Extract the (x, y) coordinate from the center of the cell holding the provided text.  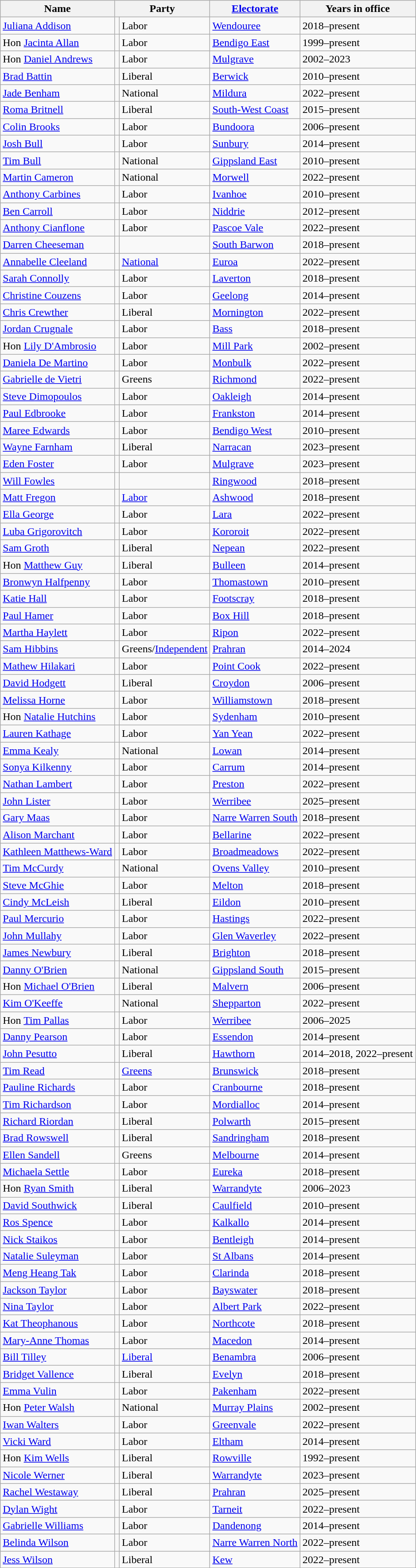
Melton (255, 885)
Clarinda (255, 1273)
John Lister (58, 801)
Brad Battin (58, 76)
Bulleen (255, 565)
Lara (255, 515)
Darren Cheeseman (58, 245)
Will Fowles (58, 480)
South-West Coast (255, 110)
Albert Park (255, 1307)
Hon Daniel Andrews (58, 59)
Glen Waverley (255, 936)
Tarneit (255, 1509)
Bronwyn Halfpenny (58, 582)
Kew (255, 1559)
Belinda Wilson (58, 1542)
Roma Britnell (58, 110)
Preston (255, 784)
Eureka (255, 1172)
Evelyn (255, 1374)
Bayswater (255, 1290)
Emma Kealy (58, 751)
Bundoora (255, 127)
Richmond (255, 379)
Danny O'Brien (58, 969)
Tim Richardson (58, 1104)
Gippsland East (255, 160)
Greens/Independent (165, 649)
Gabrielle de Vietri (58, 379)
Ella George (58, 515)
Laverton (255, 279)
Jess Wilson (58, 1559)
Polwarth (255, 1121)
Years in office (358, 9)
Melbourne (255, 1155)
Iwan Walters (58, 1425)
Kim O'Keeffe (58, 1003)
2012–present (358, 211)
Kalkallo (255, 1222)
Gippsland South (255, 969)
Brighton (255, 952)
Maree Edwards (58, 430)
Kororoit (255, 531)
Hastings (255, 919)
1999–present (358, 43)
Yan Yean (255, 733)
Pakenham (255, 1391)
Martha Haylett (58, 632)
Broadmeadows (255, 852)
Rachel Westaway (58, 1492)
Narre Warren North (255, 1542)
Monbulk (255, 363)
Richard Riordan (58, 1121)
Mill Park (255, 346)
Hon Ryan Smith (58, 1189)
Dandenong (255, 1525)
Hawthorn (255, 1054)
Brad Rowswell (58, 1138)
Electorate (255, 9)
Cranbourne (255, 1088)
Frankston (255, 413)
Mildura (255, 93)
Annabelle Cleeland (58, 262)
Sunbury (255, 143)
Eden Foster (58, 464)
Name (58, 9)
Malvern (255, 986)
Ashwood (255, 498)
Bendigo West (255, 430)
Sam Hibbins (58, 649)
Berwick (255, 76)
Hon Kim Wells (58, 1458)
Benambra (255, 1357)
Jade Benham (58, 93)
Wendouree (255, 26)
2006–2023 (358, 1189)
1992–present (358, 1458)
Tim McCurdy (58, 868)
Hon Michael O'Brien (58, 986)
Paul Mercurio (58, 919)
Geelong (255, 295)
Jackson Taylor (58, 1290)
Ben Carroll (58, 211)
Ovens Valley (255, 868)
2014–2024 (358, 649)
Mordialloc (255, 1104)
Anthony Cianflone (58, 228)
Hon Jacinta Allan (58, 43)
Shepparton (255, 1003)
St Albans (255, 1256)
Carrum (255, 767)
Oakleigh (255, 396)
Juliana Addison (58, 26)
Lowan (255, 751)
Rowville (255, 1458)
Christine Couzens (58, 295)
Paul Edbrooke (58, 413)
Nathan Lambert (58, 784)
2014–2018, 2022–present (358, 1054)
2006–2025 (358, 1020)
Nick Staikos (58, 1239)
Nicole Werner (58, 1475)
Bendigo East (255, 43)
Mary-Anne Thomas (58, 1340)
Bellarine (255, 835)
Meng Heang Tak (58, 1273)
Point Cook (255, 666)
Williamstown (255, 700)
John Mullahy (58, 936)
Caulfield (255, 1205)
Brunswick (255, 1071)
Melissa Horne (58, 700)
Sam Groth (58, 548)
Tim Bull (58, 160)
Kathleen Matthews-Ward (58, 852)
Eltham (255, 1441)
Katie Hall (58, 599)
Bass (255, 329)
Nina Taylor (58, 1307)
Daniela De Martino (58, 363)
Murray Plains (255, 1408)
Josh Bull (58, 143)
Jordan Crugnale (58, 329)
Hon Peter Walsh (58, 1408)
Martin Cameron (58, 177)
Alison Marchant (58, 835)
Matt Fregon (58, 498)
Footscray (255, 599)
Mornington (255, 312)
Chris Crewther (58, 312)
Colin Brooks (58, 127)
Luba Grigorovitch (58, 531)
Emma Vulin (58, 1391)
Nepean (255, 548)
Niddrie (255, 211)
Lauren Kathage (58, 733)
Sarah Connolly (58, 279)
Sandringham (255, 1138)
Sonya Kilkenny (58, 767)
Pascoe Vale (255, 228)
Cindy McLeish (58, 902)
Morwell (255, 177)
David Southwick (58, 1205)
Pauline Richards (58, 1088)
Hon Natalie Hutchins (58, 716)
Gabrielle Williams (58, 1525)
Michaela Settle (58, 1172)
Wayne Farnham (58, 447)
Kat Theophanous (58, 1324)
Mathew Hilakari (58, 666)
James Newbury (58, 952)
Anthony Carbines (58, 194)
Vicki Ward (58, 1441)
Steve Dimopoulos (58, 396)
Thomastown (255, 582)
Macedon (255, 1340)
Natalie Suleyman (58, 1256)
Hon Lily D'Ambrosio (58, 346)
Box Hill (255, 616)
Northcote (255, 1324)
2002–2023 (358, 59)
Greenvale (255, 1425)
Sydenham (255, 716)
Essendon (255, 1037)
Ripon (255, 632)
John Pesutto (58, 1054)
Ros Spence (58, 1222)
South Barwon (255, 245)
Euroa (255, 262)
Bentleigh (255, 1239)
Bill Tilley (58, 1357)
Hon Matthew Guy (58, 565)
David Hodgett (58, 683)
Croydon (255, 683)
Ringwood (255, 480)
Dylan Wight (58, 1509)
Narracan (255, 447)
Narre Warren South (255, 818)
Party (162, 9)
Ellen Sandell (58, 1155)
Steve McGhie (58, 885)
Tim Read (58, 1071)
Eildon (255, 902)
Bridget Vallence (58, 1374)
Gary Maas (58, 818)
Paul Hamer (58, 616)
Ivanhoe (255, 194)
Danny Pearson (58, 1037)
Hon Tim Pallas (58, 1020)
